Locate the cell with the specified text and output its [x, y] center coordinate. 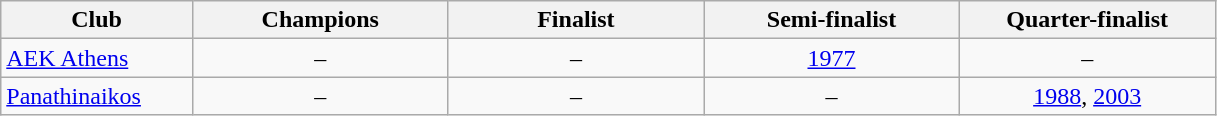
AEK Athens [97, 58]
Quarter-finalist [1087, 20]
Champions [320, 20]
Panathinaikos [97, 96]
Finalist [576, 20]
1988, 2003 [1087, 96]
1977 [832, 58]
Semi-finalist [832, 20]
Club [97, 20]
